Scan for the cell matching the given text and deliver its (x, y) coordinate at center. 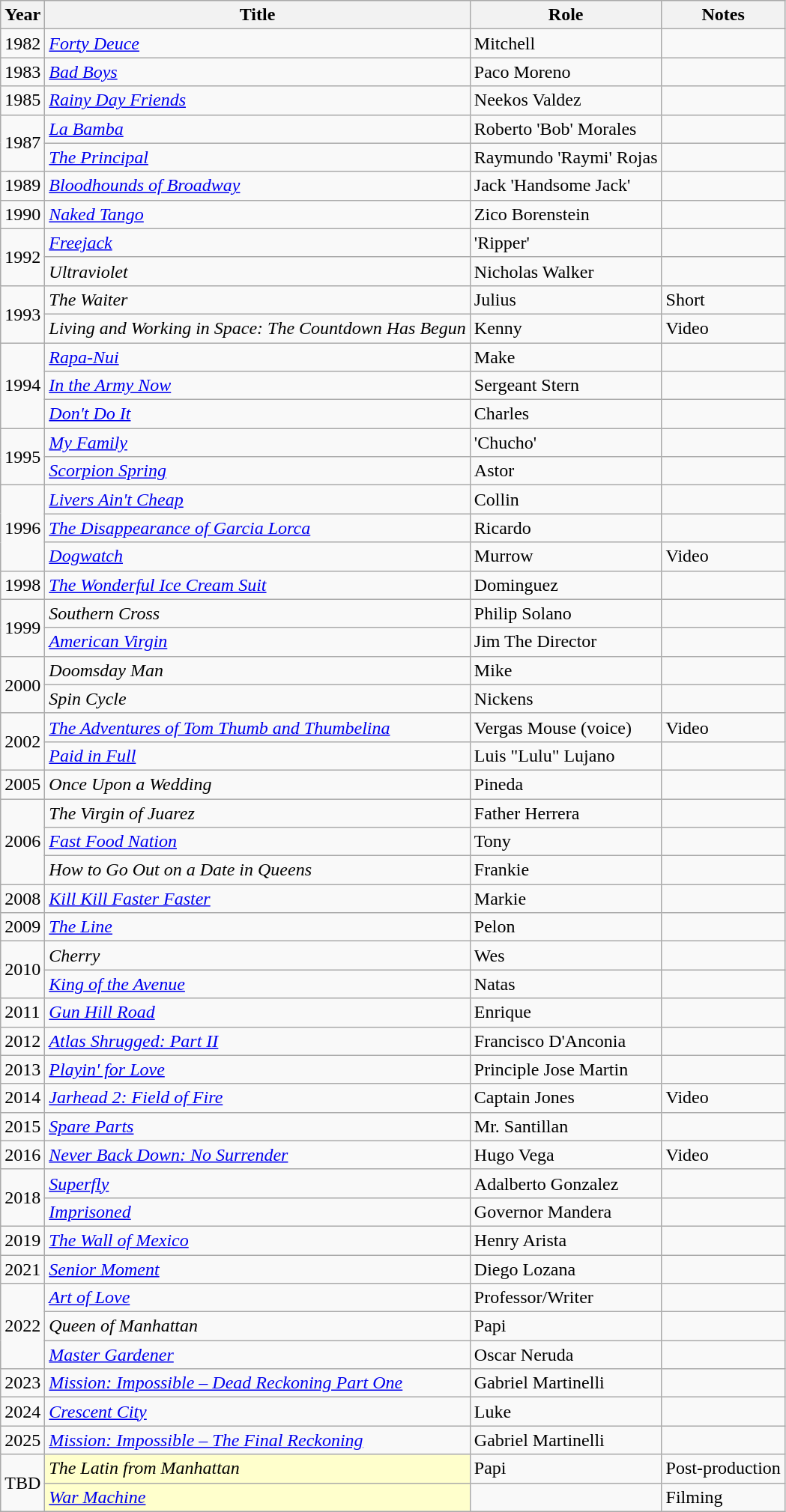
Mitchell (566, 43)
Don't Do It (258, 414)
Living and Working in Space: The Countdown Has Begun (258, 328)
2005 (22, 784)
Ultraviolet (258, 271)
1990 (22, 214)
2006 (22, 841)
Pelon (566, 927)
Title (258, 15)
Filming (723, 1497)
Oscar Neruda (566, 1355)
Crescent City (258, 1412)
2018 (22, 1197)
Superfly (258, 1183)
Gun Hill Road (258, 1012)
Atlas Shrugged: Part II (258, 1041)
American Virgin (258, 642)
Rapa-Nui (258, 357)
King of the Avenue (258, 984)
Queen of Manhattan (258, 1326)
Adalberto Gonzalez (566, 1183)
The Disappearance of Garcia Lorca (258, 528)
Senior Moment (258, 1269)
Enrique (566, 1012)
2014 (22, 1098)
Luis "Lulu" Lujano (566, 756)
The Line (258, 927)
The Principal (258, 157)
Principle Jose Martin (566, 1069)
Markie (566, 899)
Frankie (566, 870)
The Wall of Mexico (258, 1240)
Bad Boys (258, 72)
Astor (566, 471)
Forty Deuce (258, 43)
1985 (22, 100)
2009 (22, 927)
Year (22, 15)
2000 (22, 684)
Never Back Down: No Surrender (258, 1155)
Playin' for Love (258, 1069)
Mike (566, 670)
Jack 'Handsome Jack' (566, 186)
Henry Arista (566, 1240)
Bloodhounds of Broadway (258, 186)
2011 (22, 1012)
Make (566, 357)
1989 (22, 186)
2025 (22, 1440)
Raymundo 'Raymi' Rojas (566, 157)
The Wonderful Ice Cream Suit (258, 585)
Art of Love (258, 1298)
Dogwatch (258, 556)
2012 (22, 1041)
'Chucho' (566, 443)
Naked Tango (258, 214)
Neekos Valdez (566, 100)
My Family (258, 443)
Paco Moreno (566, 72)
1987 (22, 143)
Mission: Impossible – Dead Reckoning Part One (258, 1383)
Mission: Impossible – The Final Reckoning (258, 1440)
Spin Cycle (258, 699)
Nicholas Walker (566, 271)
2021 (22, 1269)
1983 (22, 72)
Dominguez (566, 585)
2015 (22, 1126)
1998 (22, 585)
Fast Food Nation (258, 842)
2024 (22, 1412)
Zico Borenstein (566, 214)
Julius (566, 300)
Mr. Santillan (566, 1126)
Father Herrera (566, 813)
La Bamba (258, 129)
Vergas Mouse (voice) (566, 727)
Philip Solano (566, 613)
Governor Mandera (566, 1212)
Wes (566, 956)
Charles (566, 414)
Murrow (566, 556)
Natas (566, 984)
Notes (723, 15)
Scorpion Spring (258, 471)
1996 (22, 528)
TBD (22, 1483)
2013 (22, 1069)
Roberto 'Bob' Morales (566, 129)
Francisco D'Anconia (566, 1041)
Southern Cross (258, 613)
The Virgin of Juarez (258, 813)
Paid in Full (258, 756)
2008 (22, 899)
Jarhead 2: Field of Fire (258, 1098)
Collin (566, 500)
Livers Ain't Cheap (258, 500)
Sergeant Stern (566, 386)
1993 (22, 314)
Spare Parts (258, 1126)
War Machine (258, 1497)
1992 (22, 257)
2023 (22, 1383)
Cherry (258, 956)
Tony (566, 842)
2019 (22, 1240)
Kenny (566, 328)
1995 (22, 457)
1994 (22, 386)
2010 (22, 970)
Role (566, 15)
Professor/Writer (566, 1298)
Kill Kill Faster Faster (258, 899)
Jim The Director (566, 642)
Ricardo (566, 528)
2016 (22, 1155)
Diego Lozana (566, 1269)
In the Army Now (258, 386)
Pineda (566, 784)
Post-production (723, 1469)
Imprisoned (258, 1212)
Captain Jones (566, 1098)
The Adventures of Tom Thumb and Thumbelina (258, 727)
Rainy Day Friends (258, 100)
1982 (22, 43)
2002 (22, 741)
2022 (22, 1326)
Master Gardener (258, 1355)
Once Upon a Wedding (258, 784)
How to Go Out on a Date in Queens (258, 870)
1999 (22, 628)
The Latin from Manhattan (258, 1469)
Freejack (258, 243)
Short (723, 300)
Doomsday Man (258, 670)
Luke (566, 1412)
'Ripper' (566, 243)
Hugo Vega (566, 1155)
Nickens (566, 699)
The Waiter (258, 300)
